Identify which cell holds the provided text, then report its (x, y) central coordinate. 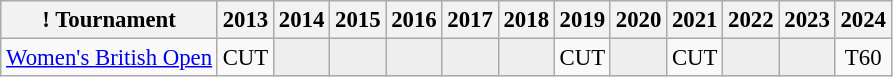
2024 (863, 20)
2023 (807, 20)
2015 (358, 20)
2018 (526, 20)
2016 (414, 20)
2020 (638, 20)
Women's British Open (110, 58)
T60 (863, 58)
2019 (582, 20)
2017 (470, 20)
2014 (302, 20)
! Tournament (110, 20)
2013 (245, 20)
2022 (751, 20)
2021 (695, 20)
